Return the [X, Y] coordinate for the center point of the cell that contains the specified text.  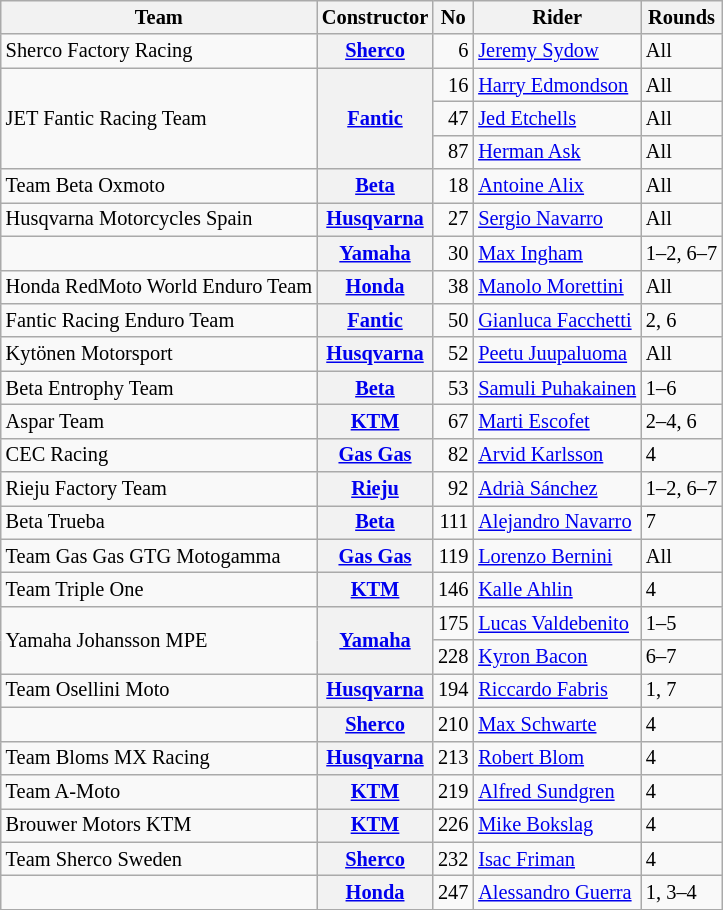
Team [159, 17]
Alfred Sundgren [557, 791]
Alessandro Guerra [557, 892]
27 [453, 219]
6–7 [682, 657]
Kyron Bacon [557, 657]
87 [453, 152]
Rieju Factory Team [159, 489]
Sherco Factory Racing [159, 51]
Marti Escofet [557, 421]
213 [453, 758]
Peetu Juupaluoma [557, 354]
146 [453, 589]
No [453, 17]
67 [453, 421]
30 [453, 253]
Rieju [375, 489]
38 [453, 287]
2–4, 6 [682, 421]
1–5 [682, 623]
175 [453, 623]
Max Ingham [557, 253]
50 [453, 320]
16 [453, 85]
Beta Entrophy Team [159, 388]
53 [453, 388]
Team Beta Oxmoto [159, 186]
Robert Blom [557, 758]
111 [453, 522]
Kytönen Motorsport [159, 354]
JET Fantic Racing Team [159, 118]
1, 7 [682, 690]
Husqvarna Motorcycles Spain [159, 219]
Adrià Sánchez [557, 489]
Kalle Ahlin [557, 589]
Jeremy Sydow [557, 51]
Harry Edmondson [557, 85]
194 [453, 690]
Alejandro Navarro [557, 522]
Aspar Team [159, 421]
Samuli Puhakainen [557, 388]
Brouwer Motors KTM [159, 825]
1–6 [682, 388]
92 [453, 489]
18 [453, 186]
Max Schwarte [557, 724]
Gianluca Facchetti [557, 320]
219 [453, 791]
Team Gas Gas GTG Motogamma [159, 556]
Team Bloms MX Racing [159, 758]
Isac Friman [557, 859]
Arvid Karlsson [557, 455]
Yamaha Johansson MPE [159, 640]
Team Osellini Moto [159, 690]
Team A-Moto [159, 791]
52 [453, 354]
Mike Bokslag [557, 825]
2, 6 [682, 320]
Antoine Alix [557, 186]
210 [453, 724]
7 [682, 522]
Constructor [375, 17]
Beta Trueba [159, 522]
Riccardo Fabris [557, 690]
Jed Etchells [557, 118]
Lucas Valdebenito [557, 623]
6 [453, 51]
232 [453, 859]
47 [453, 118]
Honda RedMoto World Enduro Team [159, 287]
Team Triple One [159, 589]
Rounds [682, 17]
Sergio Navarro [557, 219]
CEC Racing [159, 455]
Rider [557, 17]
247 [453, 892]
226 [453, 825]
Lorenzo Bernini [557, 556]
1, 3–4 [682, 892]
Fantic Racing Enduro Team [159, 320]
119 [453, 556]
Team Sherco Sweden [159, 859]
Herman Ask [557, 152]
228 [453, 657]
Manolo Morettini [557, 287]
82 [453, 455]
